Search for the cell housing the specified text and yield its [x, y] center coordinate. 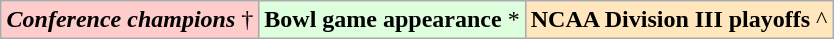
Conference champions † [130, 20]
Bowl game appearance * [392, 20]
NCAA Division III playoffs ^ [679, 20]
